Provide the [x, y] coordinate of the cell's center where the given text is located.  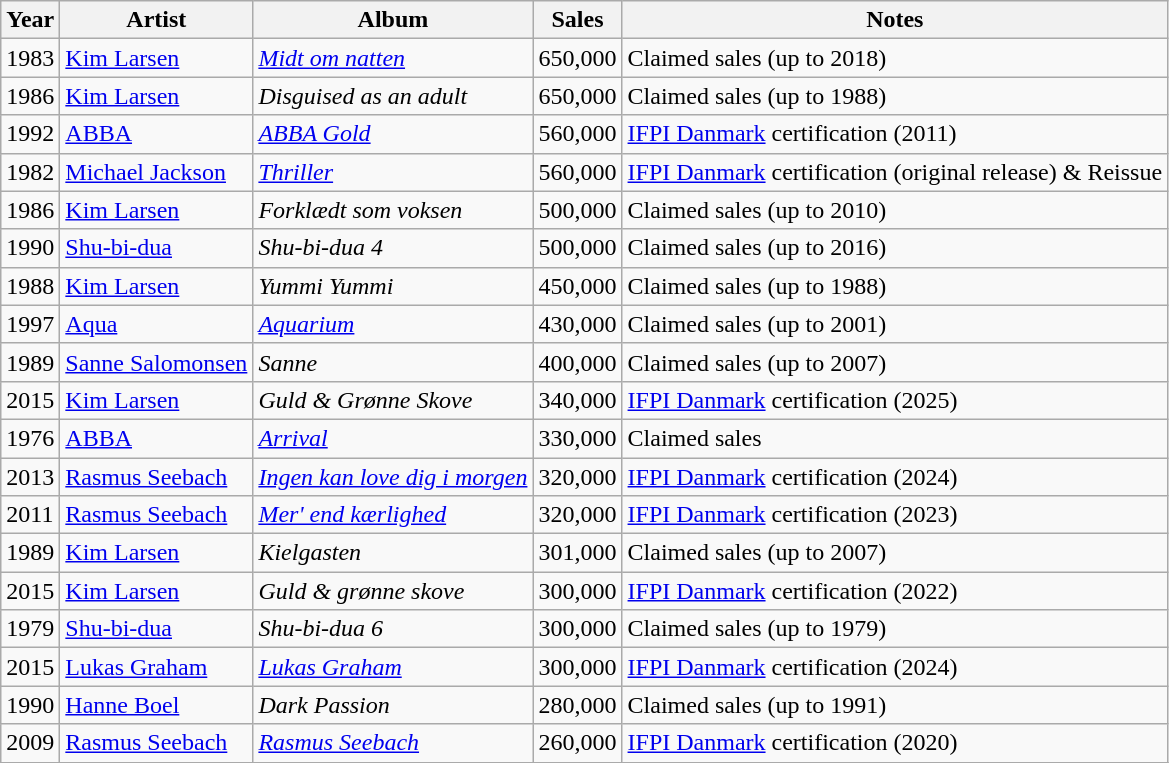
1982 [30, 172]
Hanne Boel [156, 705]
Shu-bi-dua 6 [393, 629]
Aquarium [393, 324]
Aqua [156, 324]
Sales [578, 20]
430,000 [578, 324]
Guld & grønne skove [393, 591]
IFPI Danmark certification (2020) [895, 743]
Kielgasten [393, 553]
400,000 [578, 362]
280,000 [578, 705]
2009 [30, 743]
Artist [156, 20]
2011 [30, 515]
Thriller [393, 172]
Sanne Salomonsen [156, 362]
1983 [30, 58]
Claimed sales (up to 1979) [895, 629]
2013 [30, 477]
IFPI Danmark certification (2023) [895, 515]
Claimed sales (up to 2001) [895, 324]
Claimed sales (up to 2016) [895, 248]
Guld & Grønne Skove [393, 400]
260,000 [578, 743]
Claimed sales (up to 2018) [895, 58]
Disguised as an adult [393, 96]
IFPI Danmark certification (original release) & Reissue [895, 172]
IFPI Danmark certification (2025) [895, 400]
1976 [30, 438]
Claimed sales (up to 1991) [895, 705]
450,000 [578, 286]
Sanne [393, 362]
1997 [30, 324]
ABBA Gold [393, 134]
Mer' end kærlighed [393, 515]
Michael Jackson [156, 172]
Year [30, 20]
1988 [30, 286]
IFPI Danmark certification (2011) [895, 134]
301,000 [578, 553]
Album [393, 20]
Claimed sales (up to 2010) [895, 210]
1979 [30, 629]
Midt om natten [393, 58]
Shu-bi-dua 4 [393, 248]
Notes [895, 20]
IFPI Danmark certification (2022) [895, 591]
Dark Passion [393, 705]
Ingen kan love dig i morgen [393, 477]
Forklædt som voksen [393, 210]
1992 [30, 134]
340,000 [578, 400]
330,000 [578, 438]
Claimed sales [895, 438]
Arrival [393, 438]
Yummi Yummi [393, 286]
